For the text-containing cell, return its midpoint in (X, Y) coordinate format. 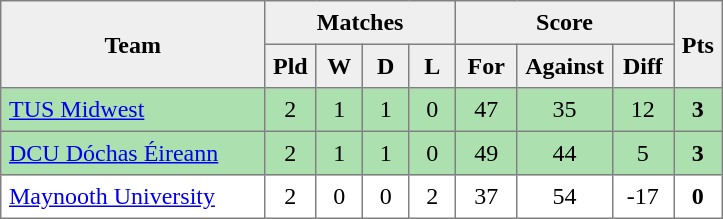
D (385, 66)
For (486, 66)
W (339, 66)
DCU Dóchas Éireann (133, 153)
49 (486, 153)
Team (133, 44)
Against (564, 66)
Score (564, 23)
TUS Midwest (133, 110)
37 (486, 197)
Pts (698, 44)
47 (486, 110)
54 (564, 197)
Maynooth University (133, 197)
Pld (290, 66)
12 (643, 110)
44 (564, 153)
5 (643, 153)
Diff (643, 66)
35 (564, 110)
L (432, 66)
-17 (643, 197)
Matches (360, 23)
